Pinpoint the cell where the given text exists, returning its [X, Y] midpoint coordinate. 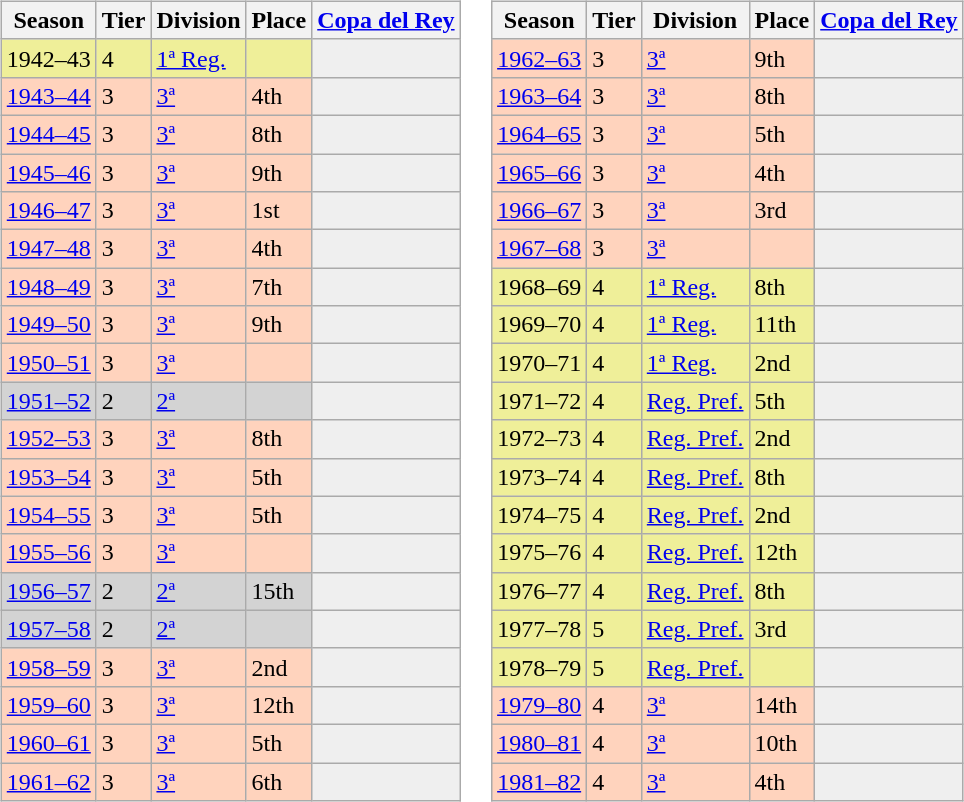
14th [782, 705]
1958–59 [48, 667]
1968–69 [540, 287]
1972–73 [540, 439]
1971–72 [540, 401]
1950–51 [48, 363]
1978–79 [540, 667]
1973–74 [540, 477]
1947–48 [48, 249]
1943–44 [48, 96]
1st [279, 211]
1959–60 [48, 705]
7th [279, 287]
1963–64 [540, 96]
1948–49 [48, 287]
1955–56 [48, 553]
1954–55 [48, 515]
1965–66 [540, 173]
1977–78 [540, 629]
1960–61 [48, 743]
1944–45 [48, 134]
6th [279, 781]
1942–43 [48, 58]
1981–82 [540, 781]
1946–47 [48, 211]
15th [279, 591]
1945–46 [48, 173]
1957–58 [48, 629]
1949–50 [48, 325]
1961–62 [48, 781]
1953–54 [48, 477]
1976–77 [540, 591]
1952–53 [48, 439]
1970–71 [540, 363]
1979–80 [540, 705]
1967–68 [540, 249]
1962–63 [540, 58]
1956–57 [48, 591]
1980–81 [540, 743]
1975–76 [540, 553]
1969–70 [540, 325]
1964–65 [540, 134]
11th [782, 325]
1951–52 [48, 401]
1974–75 [540, 515]
10th [782, 743]
1966–67 [540, 211]
